Return [X, Y] of the center of cell containing provided text 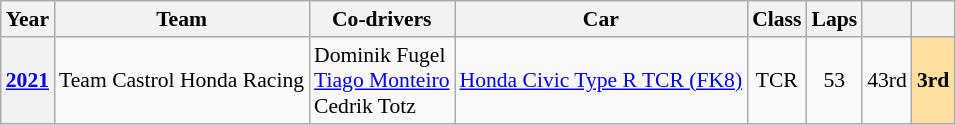
53 [834, 80]
Car [600, 19]
43rd [887, 80]
Year [28, 19]
Laps [834, 19]
Class [776, 19]
3rd [934, 80]
Honda Civic Type R TCR (FK8) [600, 80]
Co-drivers [382, 19]
Team [182, 19]
2021 [28, 80]
TCR [776, 80]
Dominik Fugel Tiago Monteiro Cedrik Totz [382, 80]
Team Castrol Honda Racing [182, 80]
